For the text-containing cell, return its midpoint in (x, y) coordinate format. 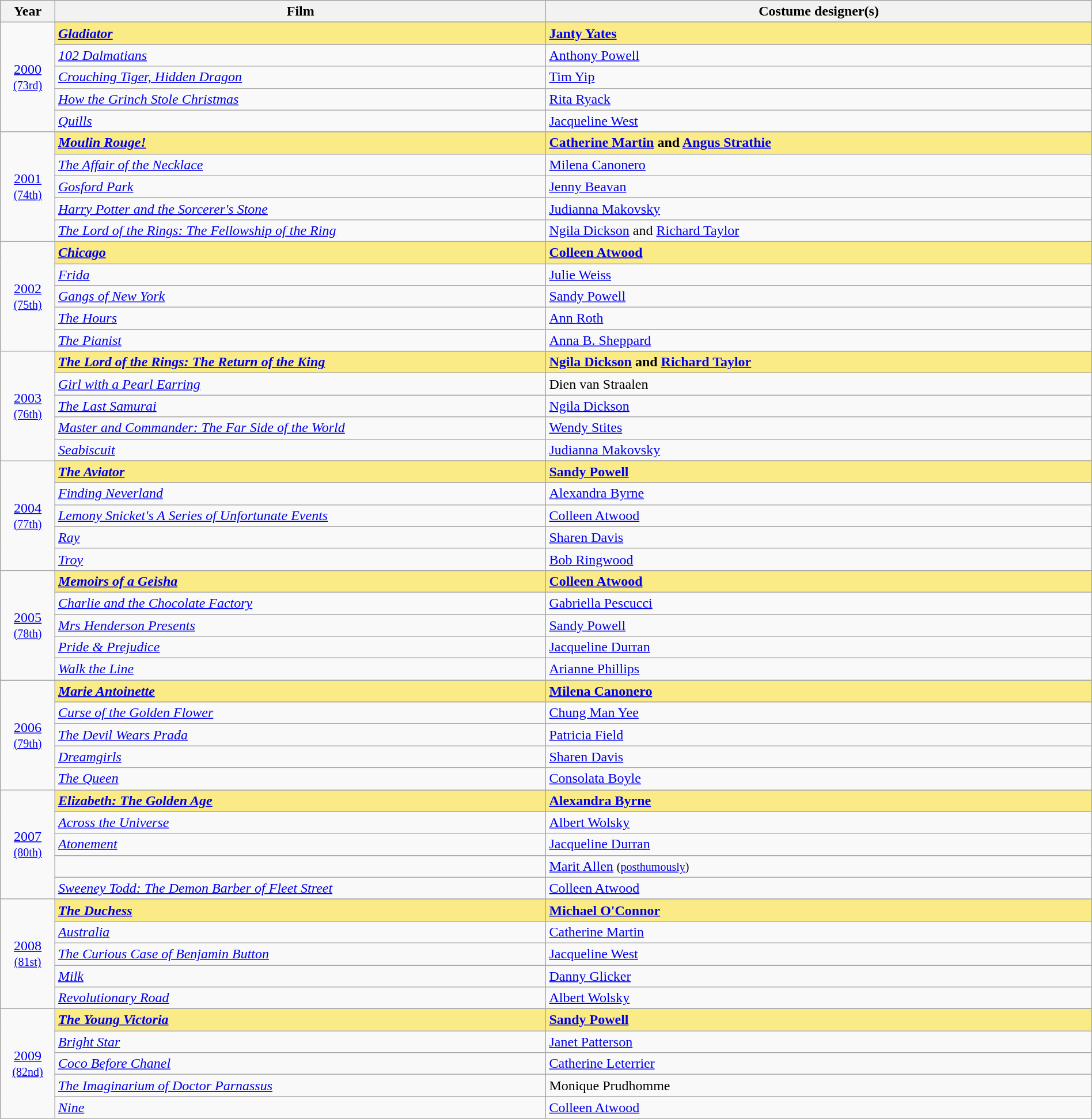
2005 (78th) (28, 625)
Tim Yip (819, 77)
Milk (301, 976)
Year (28, 12)
Gosford Park (301, 187)
Jenny Beavan (819, 187)
Julie Weiss (819, 275)
Finding Neverland (301, 494)
Ann Roth (819, 318)
Gabriella Pescucci (819, 603)
Gladiator (301, 33)
Anthony Powell (819, 55)
Australia (301, 932)
102 Dalmatians (301, 55)
Mrs Henderson Presents (301, 625)
Pride & Prejudice (301, 647)
Revolutionary Road (301, 998)
The Young Victoria (301, 1020)
Marit Allen (posthumously) (819, 866)
Memoirs of a Geisha (301, 581)
Janet Patterson (819, 1042)
2003 (76th) (28, 406)
Seabiscuit (301, 450)
Atonement (301, 844)
How the Grinch Stole Christmas (301, 99)
The Curious Case of Benjamin Button (301, 954)
Dreamgirls (301, 757)
Nine (301, 1107)
The Queen (301, 779)
The Pianist (301, 340)
Dien van Straalen (819, 384)
Rita Ryack (819, 99)
Michael O'Connor (819, 910)
Marie Antoinette (301, 691)
2002 (75th) (28, 296)
Elizabeth: The Golden Age (301, 801)
The Lord of the Rings: The Return of the King (301, 362)
2006 (79th) (28, 735)
Coco Before Chanel (301, 1064)
Bright Star (301, 1042)
Danny Glicker (819, 976)
Charlie and the Chocolate Factory (301, 603)
The Imaginarium of Doctor Parnassus (301, 1086)
Frida (301, 275)
2007 (80th) (28, 844)
Chicago (301, 252)
Master and Commander: The Far Side of the World (301, 428)
Film (301, 12)
Sweeney Todd: The Demon Barber of Fleet Street (301, 888)
Chung Man Yee (819, 713)
Quills (301, 121)
Arianne Phillips (819, 669)
Anna B. Sheppard (819, 340)
Harry Potter and the Sorcerer's Stone (301, 208)
Catherine Leterrier (819, 1064)
Catherine Martin and Angus Strathie (819, 143)
Walk the Line (301, 669)
The Last Samurai (301, 406)
Costume designer(s) (819, 12)
The Devil Wears Prada (301, 735)
Bob Ringwood (819, 559)
The Duchess (301, 910)
2008 (81st) (28, 954)
Patricia Field (819, 735)
Lemony Snicket's A Series of Unfortunate Events (301, 515)
Curse of the Golden Flower (301, 713)
Catherine Martin (819, 932)
2000 (73rd) (28, 77)
Gangs of New York (301, 297)
Janty Yates (819, 33)
Consolata Boyle (819, 779)
2004 (77th) (28, 515)
Across the Universe (301, 822)
2001 (74th) (28, 187)
The Aviator (301, 472)
2009 (82nd) (28, 1064)
Girl with a Pearl Earring (301, 384)
The Affair of the Necklace (301, 165)
Crouching Tiger, Hidden Dragon (301, 77)
Moulin Rouge! (301, 143)
Troy (301, 559)
Wendy Stites (819, 428)
Ngila Dickson (819, 406)
The Hours (301, 318)
Monique Prudhomme (819, 1086)
The Lord of the Rings: The Fellowship of the Ring (301, 230)
Ray (301, 537)
